Return the [X, Y] coordinate for the center point of the cell that contains the specified text.  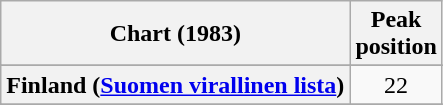
Chart (1983) [176, 34]
Peakposition [396, 34]
Finland (Suomen virallinen lista) [176, 85]
22 [396, 85]
